Determine the [x, y] coordinate at the center of the cell enclosing the given text.  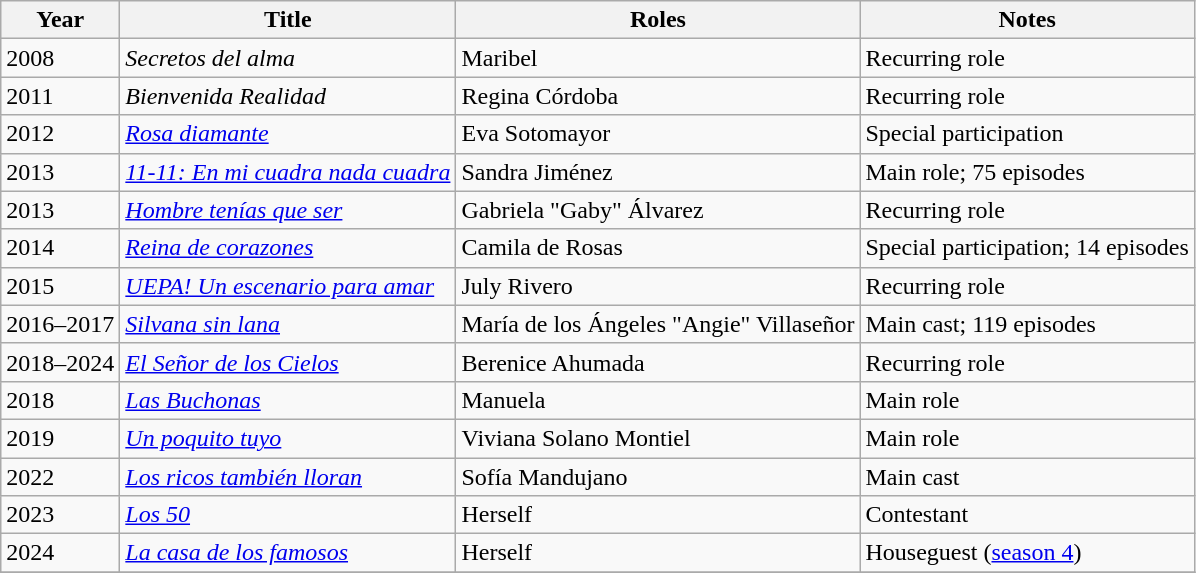
Las Buchonas [288, 400]
Sofía Mandujano [658, 477]
Bienvenida Realidad [288, 96]
2008 [60, 58]
2014 [60, 248]
Rosa diamante [288, 134]
2012 [60, 134]
2015 [60, 286]
Year [60, 20]
La casa de los famosos [288, 553]
11-11: En mi cuadra nada cuadra [288, 172]
2019 [60, 438]
UEPA! Un escenario para amar [288, 286]
Sandra Jiménez [658, 172]
Main cast; 119 episodes [1027, 324]
Special participation [1027, 134]
Berenice Ahumada [658, 362]
Notes [1027, 20]
2018 [60, 400]
Manuela [658, 400]
July Rivero [658, 286]
Camila de Rosas [658, 248]
2024 [60, 553]
2018–2024 [60, 362]
2016–2017 [60, 324]
Contestant [1027, 515]
2022 [60, 477]
Regina Córdoba [658, 96]
Title [288, 20]
Reina de corazones [288, 248]
Los ricos también lloran [288, 477]
Special participation; 14 episodes [1027, 248]
Viviana Solano Montiel [658, 438]
El Señor de los Cielos [288, 362]
Secretos del alma [288, 58]
Hombre tenías que ser [288, 210]
Gabriela "Gaby" Álvarez [658, 210]
Eva Sotomayor [658, 134]
Silvana sin lana [288, 324]
Roles [658, 20]
Houseguest (season 4) [1027, 553]
María de los Ángeles "Angie" Villaseñor [658, 324]
Un poquito tuyo [288, 438]
2011 [60, 96]
Maribel [658, 58]
Los 50 [288, 515]
2023 [60, 515]
Main role; 75 episodes [1027, 172]
Main cast [1027, 477]
